Find where the given text appears and provide that cell's center as (X, Y) coordinate. 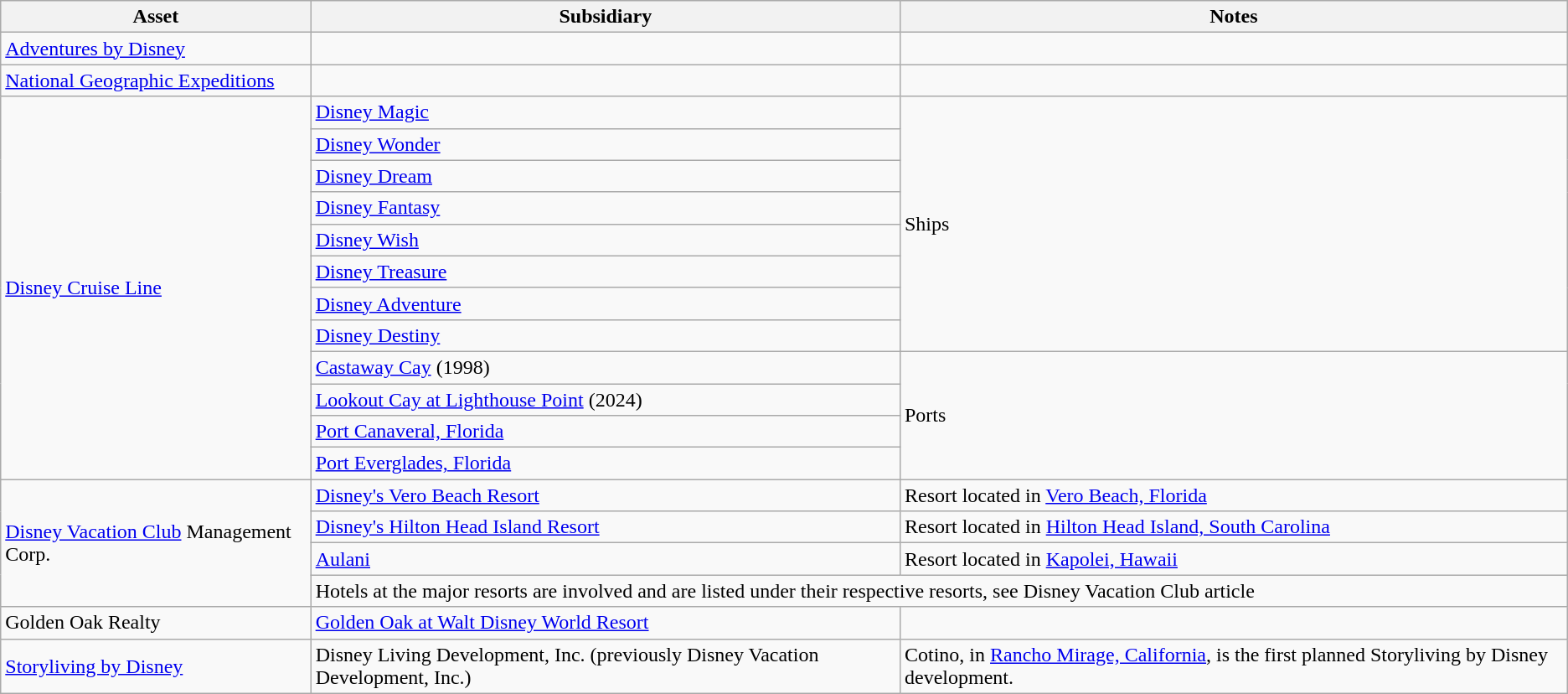
Resort located in Vero Beach, Florida (1233, 495)
Disney Adventure (605, 303)
Ships (1233, 224)
Lookout Cay at Lighthouse Point (2024) (605, 400)
Disney Vacation Club Management Corp. (156, 543)
Cotino, in Rancho Mirage, California, is the first planned Storyliving by Disney development. (1233, 666)
Port Canaveral, Florida (605, 432)
Ports (1233, 415)
Golden Oak at Walt Disney World Resort (605, 623)
National Geographic Expeditions (156, 80)
Disney Dream (605, 176)
Disney Destiny (605, 335)
Disney Wish (605, 240)
Adventures by Disney (156, 49)
Disney's Vero Beach Resort (605, 495)
Disney Fantasy (605, 208)
Disney Wonder (605, 144)
Disney's Hilton Head Island Resort (605, 527)
Aulani (605, 559)
Disney Treasure (605, 272)
Resort located in Hilton Head Island, South Carolina (1233, 527)
Disney Cruise Line (156, 288)
Disney Living Development, Inc. (previously Disney Vacation Development, Inc.) (605, 666)
Disney Magic (605, 112)
Asset (156, 17)
Notes (1233, 17)
Resort located in Kapolei, Hawaii (1233, 559)
Castaway Cay (1998) (605, 367)
Storyliving by Disney (156, 666)
Port Everglades, Florida (605, 464)
Hotels at the major resorts are involved and are listed under their respective resorts, see Disney Vacation Club article (939, 591)
Subsidiary (605, 17)
Golden Oak Realty (156, 623)
